For the text-containing cell, return its midpoint in (X, Y) coordinate format. 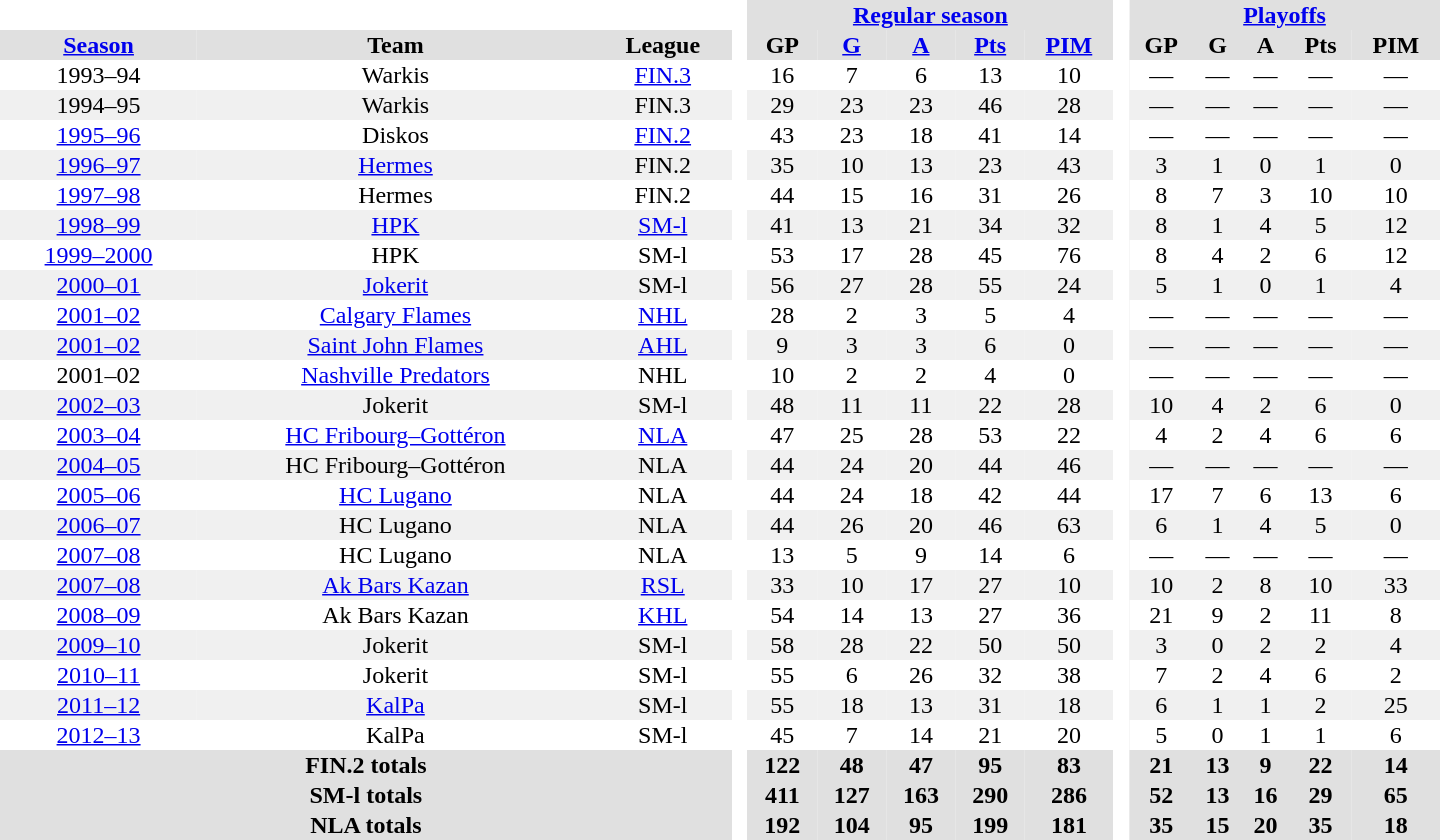
76 (1069, 255)
42 (990, 495)
122 (782, 765)
KHL (663, 615)
2011–12 (98, 705)
56 (782, 285)
1997–98 (98, 195)
290 (990, 795)
127 (852, 795)
38 (1069, 675)
199 (990, 825)
1995–96 (98, 135)
34 (990, 225)
65 (1396, 795)
52 (1162, 795)
1994–95 (98, 105)
2002–03 (98, 405)
RSL (663, 585)
FIN.2 totals (366, 765)
Diskos (396, 135)
Regular season (930, 15)
Playoffs (1284, 15)
2000–01 (98, 285)
2003–04 (98, 435)
2008–09 (98, 615)
Team (396, 45)
Season (98, 45)
League (663, 45)
83 (1069, 765)
2012–13 (98, 735)
2004–05 (98, 465)
SM-l totals (366, 795)
NLA totals (366, 825)
1998–99 (98, 225)
163 (920, 795)
1993–94 (98, 75)
58 (782, 645)
63 (1069, 525)
192 (782, 825)
AHL (663, 345)
2010–11 (98, 675)
36 (1069, 615)
1996–97 (98, 165)
104 (852, 825)
1999–2000 (98, 255)
2006–07 (98, 525)
181 (1069, 825)
54 (782, 615)
2009–10 (98, 645)
286 (1069, 795)
Nashville Predators (396, 375)
Calgary Flames (396, 315)
2005–06 (98, 495)
411 (782, 795)
Saint John Flames (396, 345)
